Scan for the cell matching the given text and deliver its [x, y] coordinate at center. 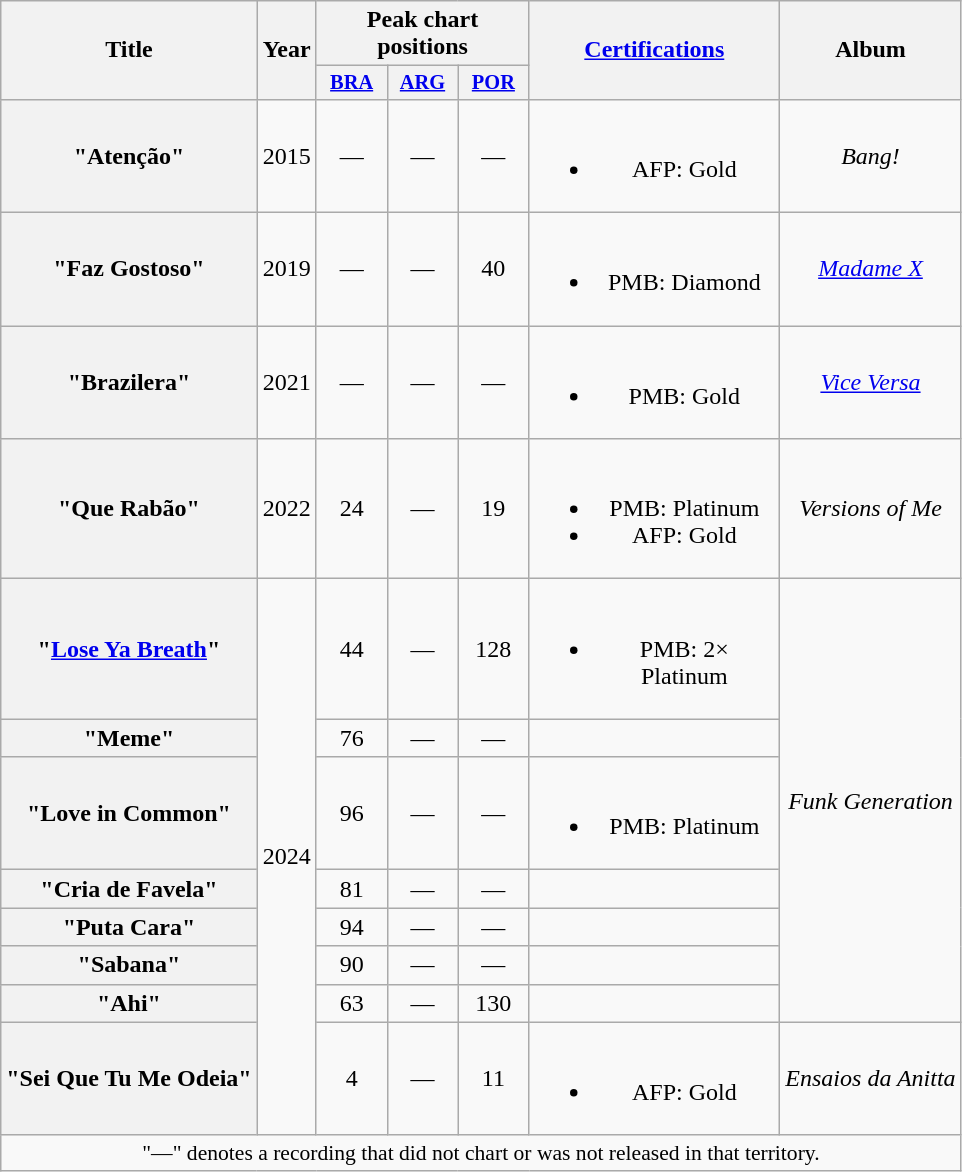
2015 [286, 156]
"Lose Ya Breath" [129, 649]
"Cria de Favela" [129, 889]
11 [494, 1078]
"Sei Que Tu Me Odeia" [129, 1078]
Ensaios da Anitta [870, 1078]
94 [352, 927]
Madame X [870, 270]
PMB: Diamond [654, 270]
44 [352, 649]
19 [494, 509]
"Atenção" [129, 156]
PMB: PlatinumAFP: Gold [654, 509]
"—" denotes a recording that did not chart or was not released in that territory. [481, 1153]
130 [494, 1003]
"Sabana" [129, 965]
PMB: Gold [654, 382]
Certifications [654, 50]
63 [352, 1003]
Versions of Me [870, 509]
PMB: Platinum [654, 814]
BRA [352, 83]
Bang! [870, 156]
24 [352, 509]
81 [352, 889]
"Puta Cara" [129, 927]
Funk Generation [870, 800]
96 [352, 814]
Album [870, 50]
"Faz Gostoso" [129, 270]
POR [494, 83]
40 [494, 270]
"Ahi" [129, 1003]
2019 [286, 270]
2022 [286, 509]
2021 [286, 382]
Vice Versa [870, 382]
"Meme" [129, 738]
Year [286, 50]
ARG [422, 83]
90 [352, 965]
"Love in Common" [129, 814]
Peak chart positions [422, 34]
"Que Rabão" [129, 509]
"Brazilera" [129, 382]
76 [352, 738]
Title [129, 50]
2024 [286, 857]
PMB: 2× Platinum [654, 649]
4 [352, 1078]
128 [494, 649]
